Extract the (x, y) coordinate from the center of the cell holding the provided text.  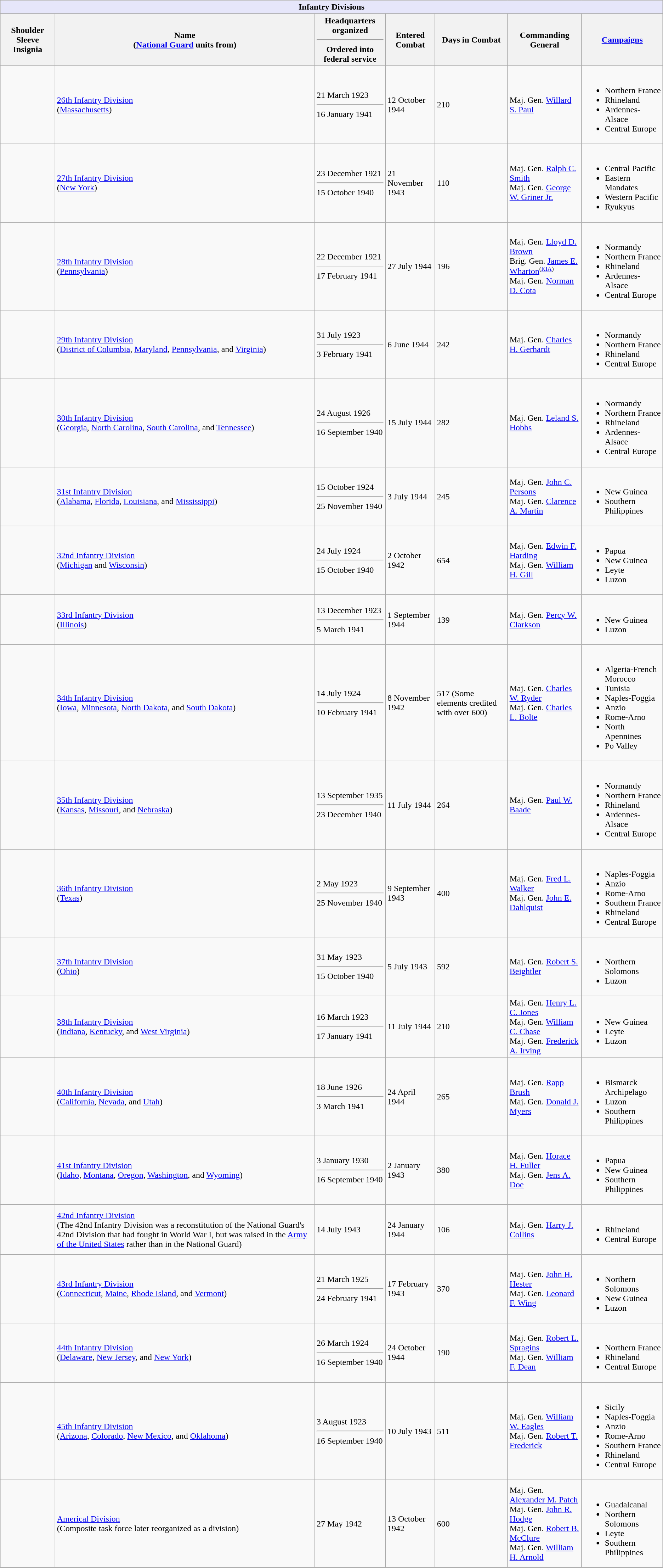
13 October 1942 (410, 1524)
31st Infantry Division(Alabama, Florida, Louisiana, and Mississippi) (185, 496)
15 July 1944 (410, 423)
14 July 1924 10 February 1941 (350, 702)
28th Infantry Division(Pennsylvania) (185, 266)
10 July 1943 (410, 1431)
Maj. Gen. John C. PersonsMaj. Gen. Clarence A. Martin (545, 496)
242 (471, 345)
Maj. Gen. William W. EaglesMaj. Gen. Robert T. Frederick (545, 1431)
36th Infantry Division(Texas) (185, 893)
370 (471, 1289)
8 November 1942 (410, 702)
30th Infantry Division(Georgia, North Carolina, South Carolina, and Tennessee) (185, 423)
511 (471, 1431)
5 July 1943 (410, 967)
Maj. Gen. Harry J. Collins (545, 1230)
21 November 1943 (410, 183)
13 December 1923 5 March 1941 (350, 620)
600 (471, 1524)
18 June 1926 3 March 1941 (350, 1097)
Name(National Guard units from) (185, 40)
24 April 1944 (410, 1097)
27 July 1944 (410, 266)
2 January 1943 (410, 1170)
23 December 1921 15 October 1940 (350, 183)
282 (471, 423)
17 February 1943 (410, 1289)
Maj. Gen. Percy W. Clarkson (545, 620)
Maj. Gen. Edwin F. HardingMaj. Gen. William H. Gill (545, 560)
Maj. Gen. Henry L. C. JonesMaj. Gen. William C. ChaseMaj. Gen. Frederick A. Irving (545, 1027)
32nd Infantry Division(Michigan and Wisconsin) (185, 560)
SicilyNaples-FoggiaAnzioRome-ArnoSouthern FranceRhinelandCentral Europe (622, 1431)
29th Infantry Division(District of Columbia, Maryland, Pennsylvania, and Virginia) (185, 345)
New GuineaLeyteLuzon (622, 1027)
6 June 1944 (410, 345)
Maj. Gen. Robert S. Beightler (545, 967)
Entered Combat (410, 40)
Maj. Gen. Leland S. Hobbs (545, 423)
Campaigns (622, 40)
Maj. Gen. Charles H. Gerhardt (545, 345)
Maj. Gen. Robert L. SpraginsMaj. Gen. William F. Dean (545, 1353)
New GuineaLuzon (622, 620)
21 March 1925 24 February 1941 (350, 1289)
27th Infantry Division(New York) (185, 183)
654 (471, 560)
Naples-FoggiaAnzioRome-ArnoSouthern FranceRhinelandCentral Europe (622, 893)
Northern SolomonsNew GuineaLuzon (622, 1289)
Maj. Gen. Lloyd D. BrownBrig. Gen. James E. Wharton(KIA)Maj. Gen. Norman D. Cota (545, 266)
190 (471, 1353)
33rd Infantry Division(Illinois) (185, 620)
Headquarters organized Ordered into federal service (350, 40)
3 July 1944 (410, 496)
RhinelandCentral Europe (622, 1230)
37th Infantry Division(Ohio) (185, 967)
196 (471, 266)
35th Infantry Division(Kansas, Missouri, and Nebraska) (185, 805)
Commanding General (545, 40)
Maj. Gen. Rapp BrushMaj. Gen. Donald J. Myers (545, 1097)
245 (471, 496)
265 (471, 1097)
Maj. Gen. Fred L. WalkerMaj. Gen. John E. Dahlquist (545, 893)
24 January 1944 (410, 1230)
15 October 1924 25 November 1940 (350, 496)
1 September 1944 (410, 620)
45th Infantry Division(Arizona, Colorado, New Mexico, and Oklahoma) (185, 1431)
16 March 1923 17 January 1941 (350, 1027)
Maj. Gen. Alexander M. PatchMaj. Gen. John R. HodgeMaj. Gen. Robert B. McClureMaj. Gen. William H. Arnold (545, 1524)
2 May 1923 25 November 1940 (350, 893)
40th Infantry Division(California, Nevada, and Utah) (185, 1097)
592 (471, 967)
GuadalcanalNorthern SolomonsLeyteSouthern Philippines (622, 1524)
264 (471, 805)
Shoulder Sleeve Insignia (28, 40)
Maj. Gen. Horace H. FullerMaj. Gen. Jens A. Doe (545, 1170)
13 September 1935 23 December 1940 (350, 805)
Maj. Gen. John H. HesterMaj. Gen. Leonard F. Wing (545, 1289)
Maj. Gen. Charles W. RyderMaj. Gen. Charles L. Bolte (545, 702)
New GuineaSouthern Philippines (622, 496)
38th Infantry Division(Indiana, Kentucky, and West Virginia) (185, 1027)
43rd Infantry Division(Connecticut, Maine, Rhode Island, and Vermont) (185, 1289)
Maj. Gen. Ralph C. SmithMaj. Gen. George W. Griner Jr. (545, 183)
34th Infantry Division(Iowa, Minnesota, North Dakota, and South Dakota) (185, 702)
27 May 1942 (350, 1524)
24 October 1944 (410, 1353)
12 October 1944 (410, 105)
380 (471, 1170)
Northern SolomonsLuzon (622, 967)
31 May 1923 15 October 1940 (350, 967)
NormandyNorthern FranceRhinelandCentral Europe (622, 345)
Days in Combat (471, 40)
3 January 1930 16 September 1940 (350, 1170)
Maj. Gen. Paul W. Baade (545, 805)
3 August 1923 16 September 1940 (350, 1431)
Central PacificEastern MandatesWestern PacificRyukyus (622, 183)
139 (471, 620)
PapuaNew GuineaSouthern Philippines (622, 1170)
Maj. Gen. Willard S. Paul (545, 105)
9 September 1943 (410, 893)
24 August 1926 16 September 1940 (350, 423)
Algeria-French MoroccoTunisiaNaples-FoggiaAnzioRome-ArnoNorth ApenninesPo Valley (622, 702)
44th Infantry Division(Delaware, New Jersey, and New York) (185, 1353)
110 (471, 183)
26 March 1924 16 September 1940 (350, 1353)
517 (Some elements credited with over 600) (471, 702)
31 July 1923 3 February 1941 (350, 345)
41st Infantry Division(Idaho, Montana, Oregon, Washington, and Wyoming) (185, 1170)
Infantry Divisions (331, 7)
2 October 1942 (410, 560)
26th Infantry Division(Massachusetts) (185, 105)
22 December 1921 17 February 1941 (350, 266)
14 July 1943 (350, 1230)
PapuaNew GuineaLeyteLuzon (622, 560)
Americal Division(Composite task force later reorganized as a division) (185, 1524)
24 July 1924 15 October 1940 (350, 560)
Northern FranceRhinelandArdennes-AlsaceCentral Europe (622, 105)
106 (471, 1230)
400 (471, 893)
21 March 1923 16 January 1941 (350, 105)
Northern FranceRhinelandCentral Europe (622, 1353)
Bismarck ArchipelagoLuzonSouthern Philippines (622, 1097)
